Detect which cell encompasses the target text, then output its (X, Y) center coordinate. 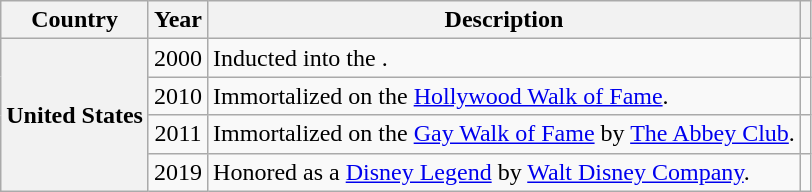
2000 (178, 58)
Inducted into the . (504, 58)
Honored as a Disney Legend by Walt Disney Company. (504, 172)
Year (178, 20)
2010 (178, 96)
United States (75, 115)
Country (75, 20)
Immortalized on the Gay Walk of Fame by The Abbey Club. (504, 134)
Immortalized on the Hollywood Walk of Fame. (504, 96)
2019 (178, 172)
Description (504, 20)
2011 (178, 134)
